Pinpoint the cell where the given text exists, returning its [X, Y] midpoint coordinate. 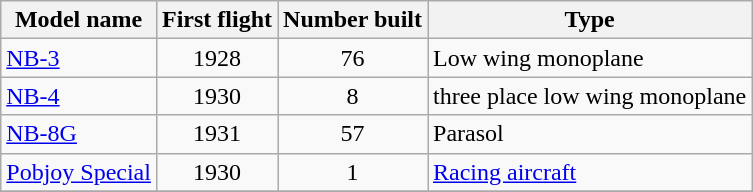
57 [353, 134]
Type [590, 20]
NB-3 [79, 58]
three place low wing monoplane [590, 96]
8 [353, 96]
Racing aircraft [590, 172]
Pobjoy Special [79, 172]
1 [353, 172]
1931 [216, 134]
Low wing monoplane [590, 58]
76 [353, 58]
NB-4 [79, 96]
1928 [216, 58]
Number built [353, 20]
Parasol [590, 134]
First flight [216, 20]
NB-8G [79, 134]
Model name [79, 20]
